Output the (X, Y) coordinate of the center of the cell containing the given text.  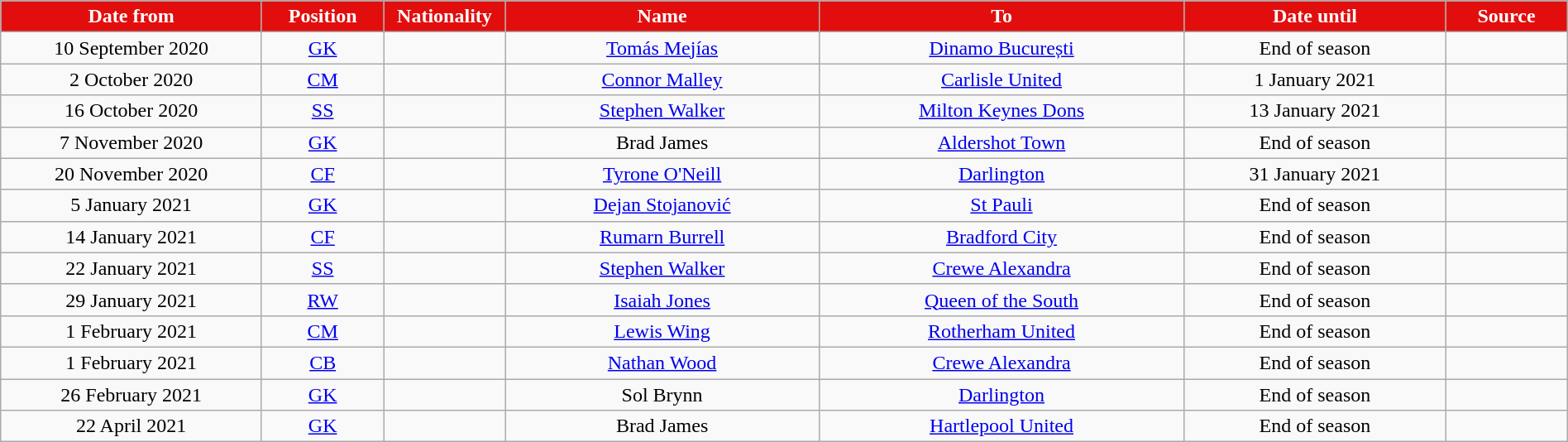
10 September 2020 (131, 48)
7 November 2020 (131, 142)
16 October 2020 (131, 111)
2 October 2020 (131, 79)
Nathan Wood (662, 363)
29 January 2021 (131, 300)
Lewis Wing (662, 331)
Rotherham United (1002, 331)
22 April 2021 (131, 426)
Queen of the South (1002, 300)
Position (323, 17)
Milton Keynes Dons (1002, 111)
26 February 2021 (131, 395)
St Pauli (1002, 205)
Aldershot Town (1002, 142)
Source (1507, 17)
20 November 2020 (131, 174)
Date from (131, 17)
Tyrone O'Neill (662, 174)
Hartlepool United (1002, 426)
Nationality (445, 17)
5 January 2021 (131, 205)
Dinamo București (1002, 48)
Connor Malley (662, 79)
Dejan Stojanović (662, 205)
22 January 2021 (131, 268)
Isaiah Jones (662, 300)
RW (323, 300)
Bradford City (1002, 237)
Sol Brynn (662, 395)
To (1002, 17)
CB (323, 363)
Name (662, 17)
Date until (1315, 17)
Tomás Mejías (662, 48)
Carlisle United (1002, 79)
Rumarn Burrell (662, 237)
13 January 2021 (1315, 111)
1 January 2021 (1315, 79)
14 January 2021 (131, 237)
31 January 2021 (1315, 174)
